Scan for the cell matching the given text and deliver its (x, y) coordinate at center. 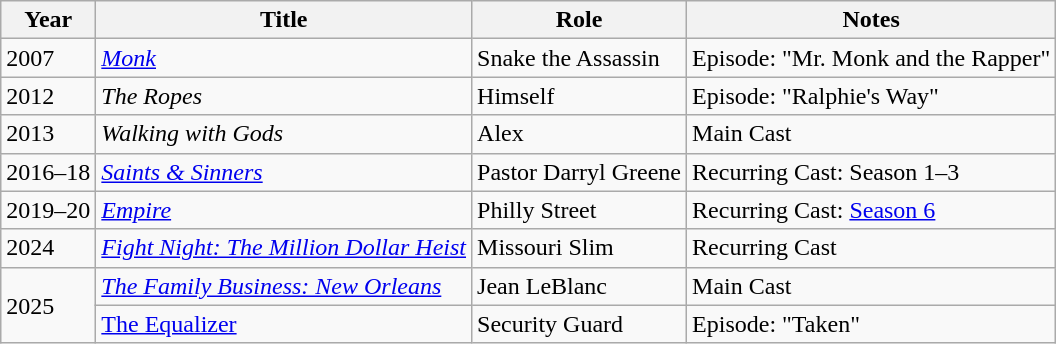
Episode: "Ralphie's Way" (872, 96)
Jean LeBlanc (580, 286)
Episode: "Mr. Monk and the Rapper" (872, 58)
The Ropes (284, 96)
Episode: "Taken" (872, 324)
The Equalizer (284, 324)
2016–18 (48, 172)
Snake the Assassin (580, 58)
2025 (48, 305)
Walking with Gods (284, 134)
Empire (284, 210)
Fight Night: The Million Dollar Heist (284, 248)
Himself (580, 96)
2019–20 (48, 210)
Pastor Darryl Greene (580, 172)
Recurring Cast: Season 1–3 (872, 172)
Notes (872, 20)
2012 (48, 96)
2013 (48, 134)
Monk (284, 58)
Security Guard (580, 324)
The Family Business: New Orleans (284, 286)
Title (284, 20)
Alex (580, 134)
2024 (48, 248)
Recurring Cast: Season 6 (872, 210)
Year (48, 20)
Saints & Sinners (284, 172)
2007 (48, 58)
Philly Street (580, 210)
Missouri Slim (580, 248)
Recurring Cast (872, 248)
Role (580, 20)
